Capture the cell that displays the provided text and extract its [x, y] central coordinate. 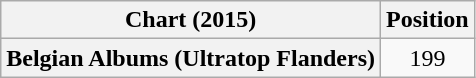
Chart (2015) [191, 20]
199 [428, 58]
Position [428, 20]
Belgian Albums (Ultratop Flanders) [191, 58]
